Return the [X, Y] coordinate for the center point of the cell that contains the specified text.  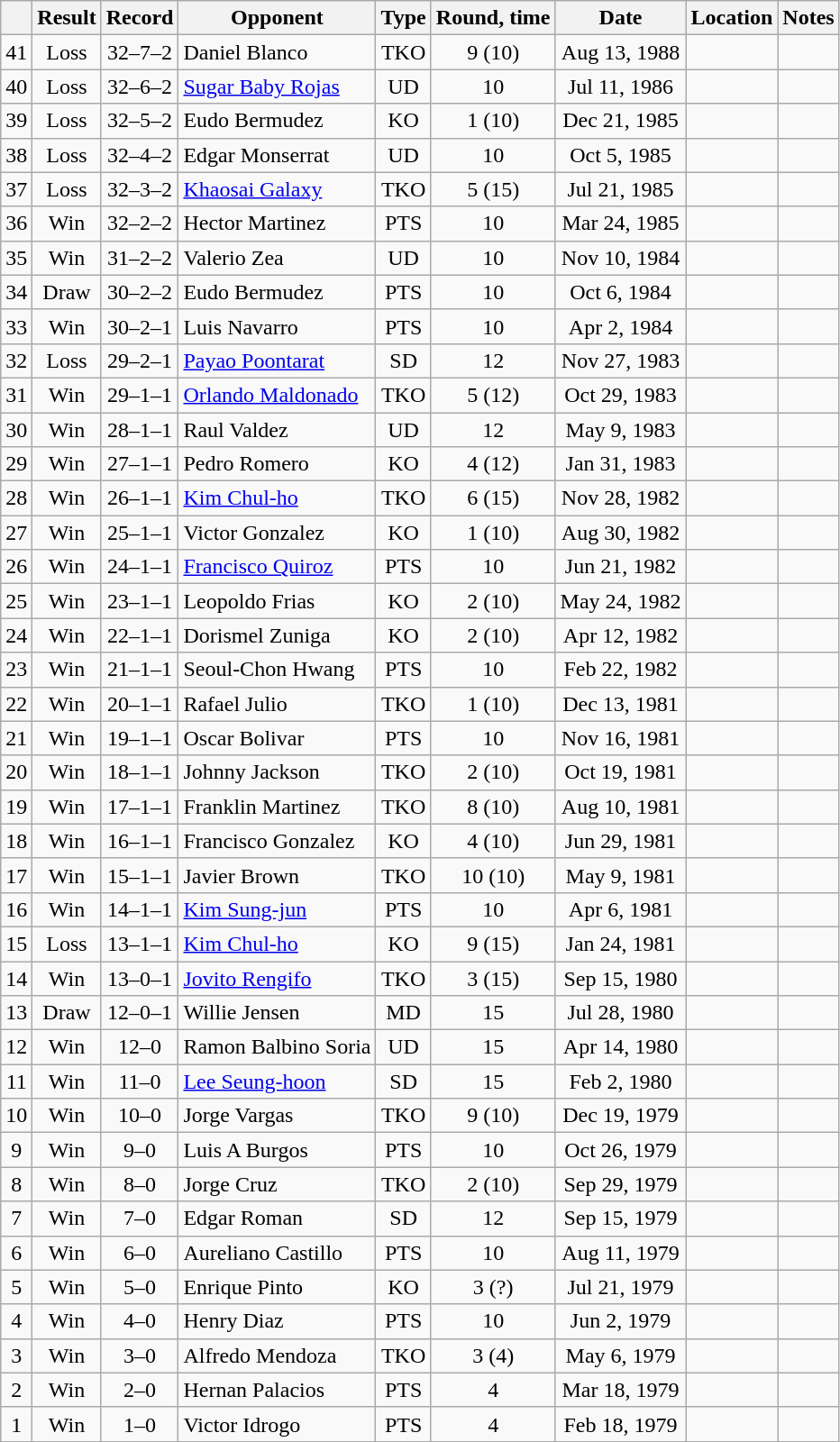
Location [732, 18]
8 [16, 1184]
8 (10) [493, 807]
MD [404, 1013]
30 [16, 430]
2–0 [140, 1390]
Ramon Balbino Soria [278, 1047]
Oct 26, 1979 [620, 1150]
Franklin Martinez [278, 807]
10 (10) [493, 875]
Apr 2, 1984 [620, 326]
Jul 21, 1979 [620, 1287]
Opponent [278, 18]
33 [16, 326]
Kim Sung-jun [278, 909]
32–4–2 [140, 155]
9 (15) [493, 944]
16–1–1 [140, 841]
12–0 [140, 1047]
Feb 18, 1979 [620, 1424]
8–0 [140, 1184]
Rafael Julio [278, 704]
Seoul-Chon Hwang [278, 670]
14 [16, 978]
28–1–1 [140, 430]
6 [16, 1253]
37 [16, 189]
17–1–1 [140, 807]
Victor Gonzalez [278, 533]
30–2–1 [140, 326]
Mar 24, 1985 [620, 224]
Jan 31, 1983 [620, 464]
22 [16, 704]
3 [16, 1355]
Victor Idrogo [278, 1424]
Aug 11, 1979 [620, 1253]
19 [16, 807]
Jul 11, 1986 [620, 87]
14–1–1 [140, 909]
7 [16, 1218]
Jan 24, 1981 [620, 944]
Sep 29, 1979 [620, 1184]
May 9, 1983 [620, 430]
Henry Diaz [278, 1321]
21 [16, 738]
Daniel Blanco [278, 52]
35 [16, 258]
29 [16, 464]
Khaosai Galaxy [278, 189]
23–1–1 [140, 601]
Enrique Pinto [278, 1287]
Valerio Zea [278, 258]
32 [16, 360]
3–0 [140, 1355]
Oct 5, 1985 [620, 155]
41 [16, 52]
19–1–1 [140, 738]
32–7–2 [140, 52]
Feb 2, 1980 [620, 1081]
Jorge Cruz [278, 1184]
Oct 19, 1981 [620, 772]
3 (15) [493, 978]
4 (12) [493, 464]
Payao Poontarat [278, 360]
24 [16, 635]
Orlando Maldonado [278, 395]
32–6–2 [140, 87]
38 [16, 155]
Jorge Vargas [278, 1116]
12–0–1 [140, 1013]
May 6, 1979 [620, 1355]
Aureliano Castillo [278, 1253]
Francisco Gonzalez [278, 841]
Nov 16, 1981 [620, 738]
Jun 2, 1979 [620, 1321]
Jovito Rengifo [278, 978]
Javier Brown [278, 875]
Notes [808, 18]
26–1–1 [140, 498]
Dec 21, 1985 [620, 121]
3 (4) [493, 1355]
5 [16, 1287]
25 [16, 601]
Feb 22, 1982 [620, 670]
Jul 21, 1985 [620, 189]
29–2–1 [140, 360]
25–1–1 [140, 533]
21–1–1 [140, 670]
31 [16, 395]
26 [16, 567]
1–0 [140, 1424]
10–0 [140, 1116]
20–1–1 [140, 704]
28 [16, 498]
27 [16, 533]
4–0 [140, 1321]
29–1–1 [140, 395]
Nov 10, 1984 [620, 258]
Edgar Monserrat [278, 155]
34 [16, 292]
Apr 14, 1980 [620, 1047]
13–0–1 [140, 978]
Johnny Jackson [278, 772]
9–0 [140, 1150]
Alfredo Mendoza [278, 1355]
Dec 13, 1981 [620, 704]
Record [140, 18]
Willie Jensen [278, 1013]
5–0 [140, 1287]
32–2–2 [140, 224]
Date [620, 18]
Hernan Palacios [278, 1390]
32–5–2 [140, 121]
15–1–1 [140, 875]
23 [16, 670]
Hector Martinez [278, 224]
36 [16, 224]
Jun 29, 1981 [620, 841]
Nov 28, 1982 [620, 498]
27–1–1 [140, 464]
5 (12) [493, 395]
17 [16, 875]
30–2–2 [140, 292]
5 (15) [493, 189]
32–3–2 [140, 189]
Nov 27, 1983 [620, 360]
Leopoldo Frias [278, 601]
1 [16, 1424]
May 24, 1982 [620, 601]
Oct 29, 1983 [620, 395]
24–1–1 [140, 567]
13 [16, 1013]
Jul 28, 1980 [620, 1013]
39 [16, 121]
Result [67, 18]
31–2–2 [140, 258]
Sep 15, 1979 [620, 1218]
7–0 [140, 1218]
Raul Valdez [278, 430]
Francisco Quiroz [278, 567]
Luis A Burgos [278, 1150]
Dorismel Zuniga [278, 635]
6 (15) [493, 498]
Apr 12, 1982 [620, 635]
20 [16, 772]
Aug 10, 1981 [620, 807]
18–1–1 [140, 772]
3 (?) [493, 1287]
18 [16, 841]
16 [16, 909]
Aug 30, 1982 [620, 533]
Sugar Baby Rojas [278, 87]
Oct 6, 1984 [620, 292]
May 9, 1981 [620, 875]
Jun 21, 1982 [620, 567]
40 [16, 87]
9 [16, 1150]
Dec 19, 1979 [620, 1116]
4 (10) [493, 841]
Sep 15, 1980 [620, 978]
Oscar Bolivar [278, 738]
Aug 13, 1988 [620, 52]
Luis Navarro [278, 326]
Mar 18, 1979 [620, 1390]
Apr 6, 1981 [620, 909]
Pedro Romero [278, 464]
Type [404, 18]
13–1–1 [140, 944]
11 [16, 1081]
Round, time [493, 18]
6–0 [140, 1253]
22–1–1 [140, 635]
Lee Seung-hoon [278, 1081]
2 [16, 1390]
11–0 [140, 1081]
Edgar Roman [278, 1218]
